Locate the cell with the specified text and output its (X, Y) center coordinate. 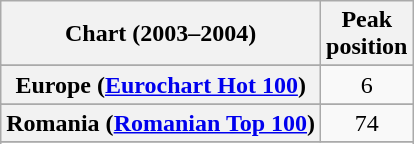
Peakposition (367, 34)
6 (367, 85)
Chart (2003–2004) (161, 34)
Romania (Romanian Top 100) (161, 123)
74 (367, 123)
Europe (Eurochart Hot 100) (161, 85)
